Return [x, y] of the center of cell containing provided text 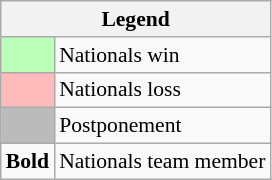
Nationals win [162, 55]
Bold [28, 162]
Postponement [162, 126]
Legend [136, 19]
Nationals loss [162, 90]
Nationals team member [162, 162]
